Output the (X, Y) coordinate of the center of the cell containing the given text.  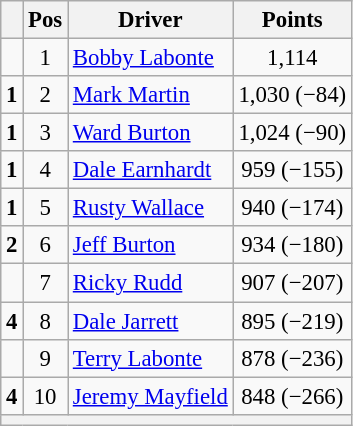
959 (−155) (292, 170)
Jeremy Mayfield (151, 396)
Ward Burton (151, 133)
Driver (151, 20)
934 (−180) (292, 245)
1,024 (−90) (292, 133)
5 (46, 208)
878 (−236) (292, 358)
3 (46, 133)
907 (−207) (292, 283)
1,030 (−84) (292, 95)
Ricky Rudd (151, 283)
Pos (46, 20)
Terry Labonte (151, 358)
8 (46, 321)
Points (292, 20)
Jeff Burton (151, 245)
848 (−266) (292, 396)
9 (46, 358)
Dale Earnhardt (151, 170)
895 (−219) (292, 321)
Mark Martin (151, 95)
10 (46, 396)
7 (46, 283)
Rusty Wallace (151, 208)
Bobby Labonte (151, 58)
940 (−174) (292, 208)
1,114 (292, 58)
Dale Jarrett (151, 321)
6 (46, 245)
